Scan for the cell matching the given text and deliver its [x, y] coordinate at center. 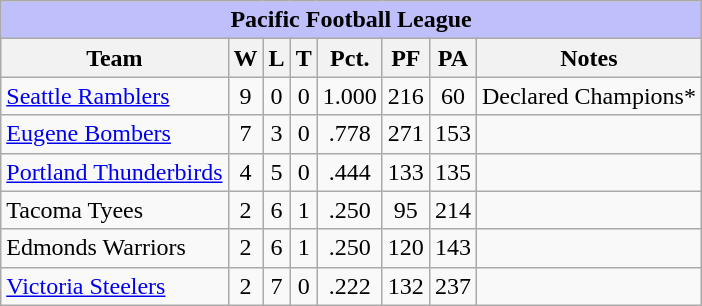
120 [406, 248]
214 [452, 210]
T [304, 58]
153 [452, 134]
143 [452, 248]
.444 [350, 172]
Seattle Ramblers [114, 96]
.222 [350, 286]
1.000 [350, 96]
PA [452, 58]
271 [406, 134]
60 [452, 96]
Team [114, 58]
W [246, 58]
Pct. [350, 58]
.778 [350, 134]
95 [406, 210]
3 [276, 134]
133 [406, 172]
Portland Thunderbirds [114, 172]
Declared Champions* [588, 96]
132 [406, 286]
PF [406, 58]
5 [276, 172]
216 [406, 96]
Tacoma Tyees [114, 210]
Eugene Bombers [114, 134]
L [276, 58]
9 [246, 96]
135 [452, 172]
Edmonds Warriors [114, 248]
Victoria Steelers [114, 286]
4 [246, 172]
237 [452, 286]
Pacific Football League [352, 20]
Notes [588, 58]
